Search for the cell housing the specified text and yield its [X, Y] center coordinate. 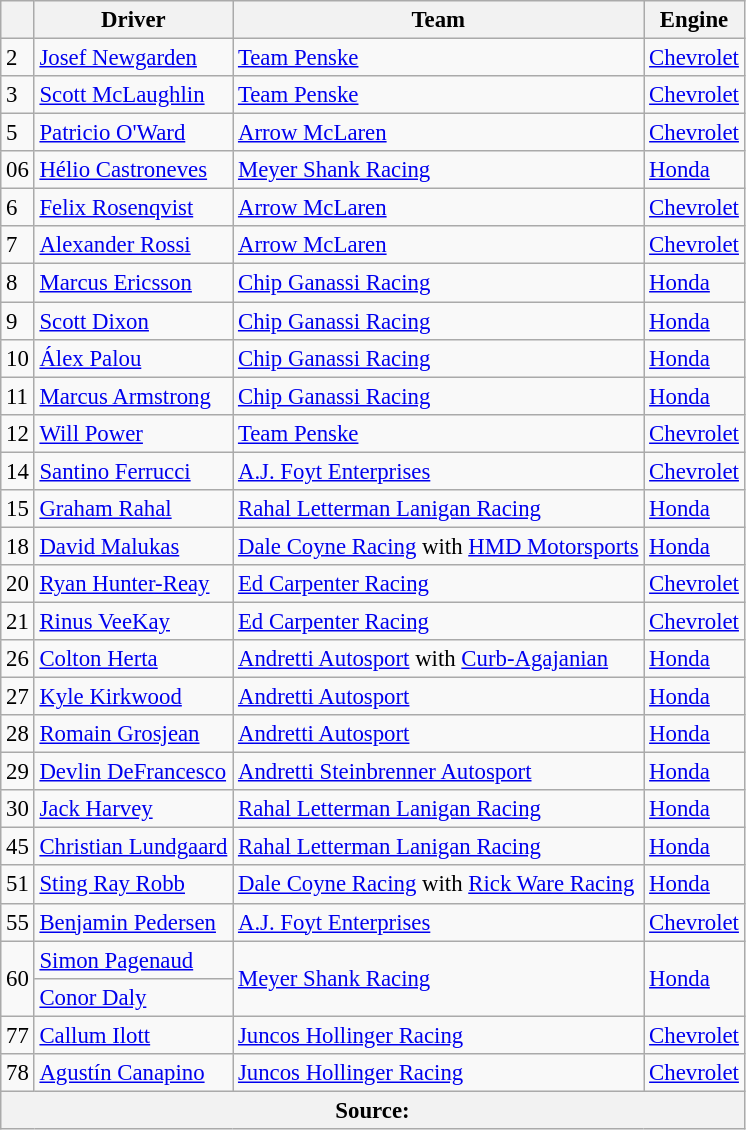
21 [18, 621]
Felix Rosenqvist [134, 208]
Will Power [134, 433]
14 [18, 471]
18 [18, 546]
27 [18, 697]
Hélio Castroneves [134, 170]
12 [18, 433]
Marcus Ericsson [134, 283]
Devlin DeFrancesco [134, 772]
Romain Grosjean [134, 734]
9 [18, 321]
Graham Rahal [134, 509]
7 [18, 245]
Kyle Kirkwood [134, 697]
Ryan Hunter-Reay [134, 584]
Colton Herta [134, 659]
David Malukas [134, 546]
Andretti Autosport with Curb-Agajanian [438, 659]
60 [18, 978]
Sting Ray Robb [134, 885]
30 [18, 809]
2 [18, 58]
Dale Coyne Racing with Rick Ware Racing [438, 885]
Scott Dixon [134, 321]
Benjamin Pedersen [134, 922]
Patricio O'Ward [134, 133]
Driver [134, 20]
51 [18, 885]
06 [18, 170]
Jack Harvey [134, 809]
20 [18, 584]
3 [18, 95]
Engine [694, 20]
10 [18, 358]
8 [18, 283]
6 [18, 208]
77 [18, 1035]
11 [18, 396]
29 [18, 772]
Rinus VeeKay [134, 621]
Christian Lundgaard [134, 847]
Callum Ilott [134, 1035]
15 [18, 509]
26 [18, 659]
Josef Newgarden [134, 58]
28 [18, 734]
78 [18, 1073]
Agustín Canapino [134, 1073]
5 [18, 133]
Santino Ferrucci [134, 471]
55 [18, 922]
Source: [372, 1110]
Scott McLaughlin [134, 95]
Dale Coyne Racing with HMD Motorsports [438, 546]
Alexander Rossi [134, 245]
Simon Pagenaud [134, 960]
45 [18, 847]
Álex Palou [134, 358]
Marcus Armstrong [134, 396]
Andretti Steinbrenner Autosport [438, 772]
Team [438, 20]
Conor Daly [134, 997]
